Output the (X, Y) coordinate of the center of the cell containing the given text.  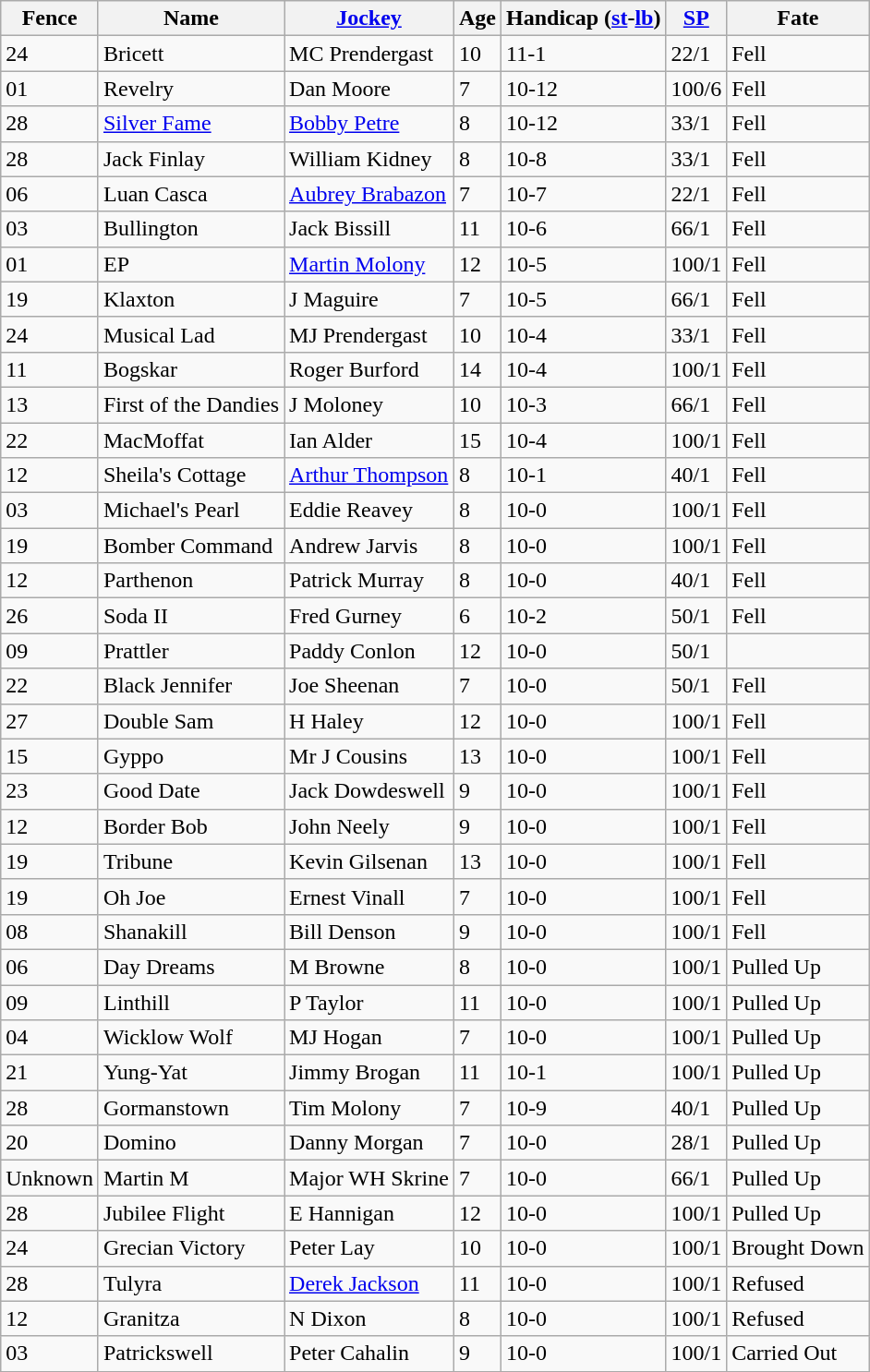
20 (50, 1143)
Luan Casca (190, 194)
Domino (190, 1143)
Gyppo (190, 756)
Paddy Conlon (369, 651)
Aubrey Brabazon (369, 194)
N Dixon (369, 1318)
23 (50, 791)
Sheila's Cottage (190, 475)
E Hannigan (369, 1213)
Martin M (190, 1178)
10-3 (584, 404)
Peter Cahalin (369, 1354)
Martin Molony (369, 264)
Bomber Command (190, 546)
Dan Moore (369, 89)
Mr J Cousins (369, 756)
Jubilee Flight (190, 1213)
Parthenon (190, 581)
Major WH Skrine (369, 1178)
J Moloney (369, 404)
Joe Sheenan (369, 686)
Tim Molony (369, 1108)
Bill Denson (369, 932)
Klaxton (190, 299)
Bullington (190, 229)
Jack Bissill (369, 229)
11-1 (584, 54)
SP (696, 18)
Patrick Murray (369, 581)
Brought Down (798, 1248)
100/6 (696, 89)
Granitza (190, 1318)
Fate (798, 18)
Linthill (190, 1002)
Silver Fame (190, 124)
Soda II (190, 616)
Andrew Jarvis (369, 546)
Wicklow Wolf (190, 1038)
Border Bob (190, 826)
Ian Alder (369, 440)
10-6 (584, 229)
Musical Lad (190, 334)
Age (477, 18)
26 (50, 616)
MJ Hogan (369, 1038)
H Haley (369, 721)
Bobby Petre (369, 124)
Fred Gurney (369, 616)
Bricett (190, 54)
EP (190, 264)
Good Date (190, 791)
Revelry (190, 89)
21 (50, 1073)
First of the Dandies (190, 404)
William Kidney (369, 159)
10-8 (584, 159)
Yung-Yat (190, 1073)
6 (477, 616)
J Maguire (369, 299)
Unknown (50, 1178)
Name (190, 18)
28/1 (696, 1143)
MacMoffat (190, 440)
Michael's Pearl (190, 511)
Tribune (190, 861)
04 (50, 1038)
P Taylor (369, 1002)
Ernest Vinall (369, 897)
Bogskar (190, 369)
Patrickswell (190, 1354)
Shanakill (190, 932)
Derek Jackson (369, 1283)
Black Jennifer (190, 686)
Grecian Victory (190, 1248)
27 (50, 721)
Double Sam (190, 721)
Oh Joe (190, 897)
Jimmy Brogan (369, 1073)
08 (50, 932)
Jockey (369, 18)
10-9 (584, 1108)
Handicap (st-lb) (584, 18)
Carried Out (798, 1354)
10-7 (584, 194)
Jack Dowdeswell (369, 791)
10-2 (584, 616)
Tulyra (190, 1283)
Day Dreams (190, 967)
14 (477, 369)
MJ Prendergast (369, 334)
Fence (50, 18)
Eddie Reavey (369, 511)
Arthur Thompson (369, 475)
Prattler (190, 651)
Kevin Gilsenan (369, 861)
Gormanstown (190, 1108)
John Neely (369, 826)
M Browne (369, 967)
Danny Morgan (369, 1143)
Roger Burford (369, 369)
Peter Lay (369, 1248)
Jack Finlay (190, 159)
MC Prendergast (369, 54)
